Capture the cell that displays the provided text and extract its (X, Y) central coordinate. 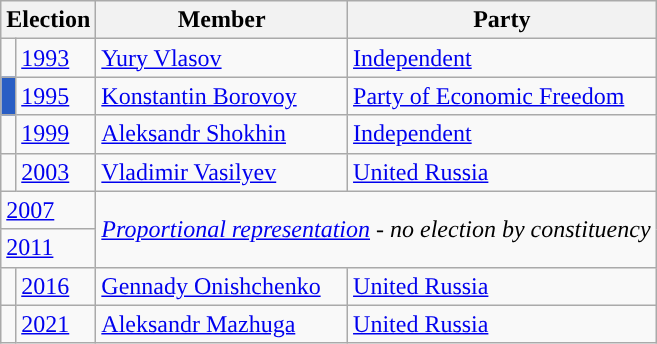
Konstantin Borovoy (222, 96)
Vladimir Vasilyev (222, 172)
1999 (56, 134)
Election (48, 20)
2011 (48, 248)
Party (502, 20)
Member (222, 20)
2003 (56, 172)
Aleksandr Shokhin (222, 134)
2021 (56, 324)
Yury Vlasov (222, 58)
1995 (56, 96)
2007 (48, 210)
Proportional representation - no election by constituency (376, 229)
Aleksandr Mazhuga (222, 324)
Gennady Onishchenko (222, 286)
1993 (56, 58)
Party of Economic Freedom (502, 96)
2016 (56, 286)
